Scan for the cell matching the given text and deliver its [x, y] coordinate at center. 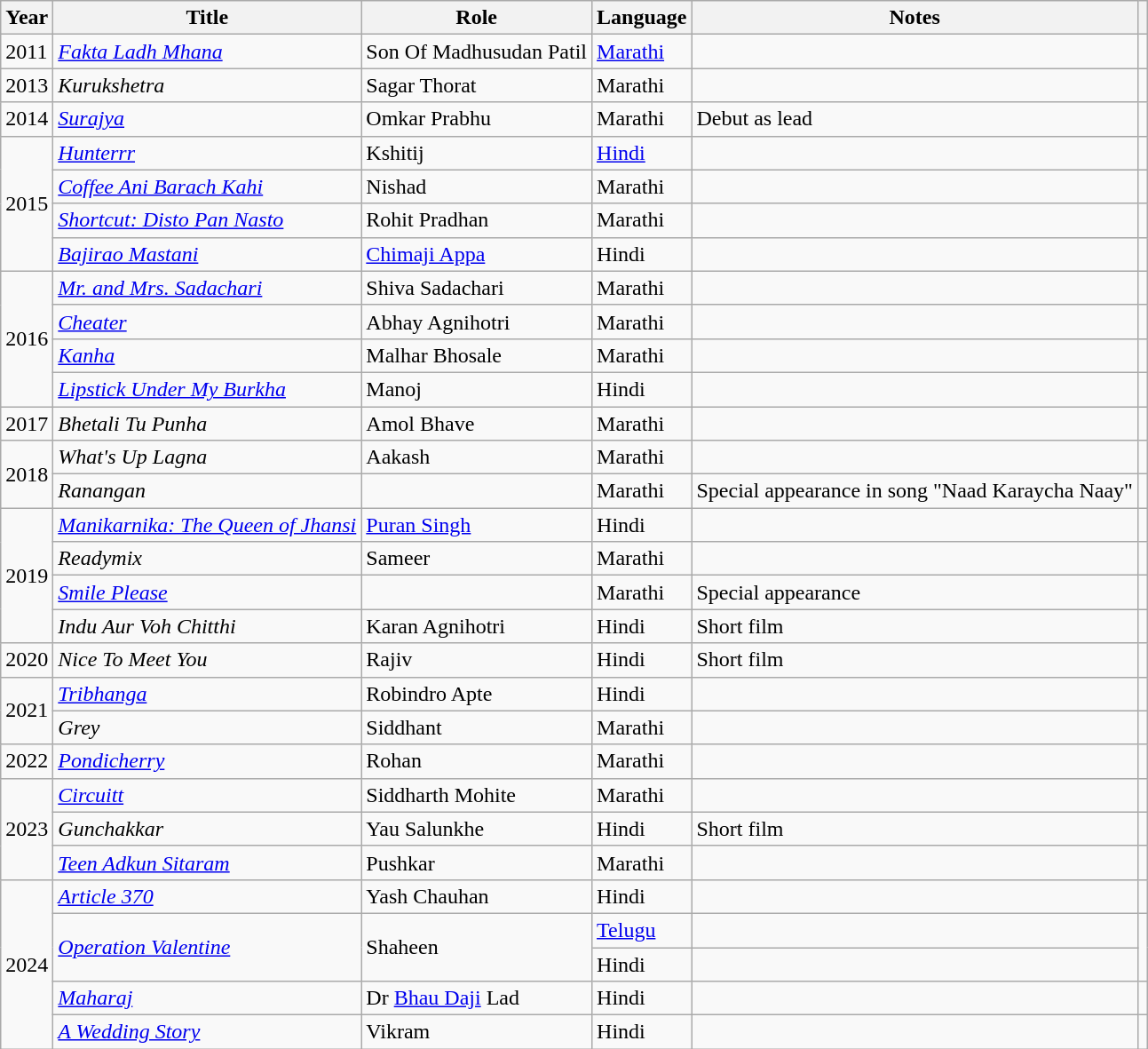
Rohan [477, 761]
Dr Bhau Daji Lad [477, 998]
Robindro Apte [477, 694]
Kanha [208, 355]
Role [477, 18]
Pondicherry [208, 761]
Rajiv [477, 660]
Special appearance [914, 592]
Manikarnika: The Queen of Jhansi [208, 525]
Vikram [477, 1032]
Son Of Madhusudan Patil [477, 52]
Title [208, 18]
Circuitt [208, 795]
Debut as lead [914, 119]
A Wedding Story [208, 1032]
Yau Salunkhe [477, 829]
2021 [27, 711]
2019 [27, 576]
Sagar Thorat [477, 85]
Teen Adkun Sitaram [208, 862]
Siddharth Mohite [477, 795]
Bhetali Tu Punha [208, 424]
Gunchakkar [208, 829]
Maharaj [208, 998]
Fakta Ladh Mhana [208, 52]
Lipstick Under My Burkha [208, 389]
Mr. and Mrs. Sadachari [208, 288]
Karan Agnihotri [477, 626]
Special appearance in song "Naad Karaycha Naay" [914, 491]
2011 [27, 52]
2013 [27, 85]
Shaheen [477, 947]
Notes [914, 18]
Rohit Pradhan [477, 220]
2020 [27, 660]
Yash Chauhan [477, 896]
Omkar Prabhu [477, 119]
Ranangan [208, 491]
Indu Aur Voh Chitthi [208, 626]
Nice To Meet You [208, 660]
Sameer [477, 559]
Readymix [208, 559]
Article 370 [208, 896]
Operation Valentine [208, 947]
Siddhant [477, 727]
Chimaji Appa [477, 254]
What's Up Lagna [208, 457]
Nishad [477, 187]
Year [27, 18]
Cheater [208, 322]
Amol Bhave [477, 424]
2024 [27, 964]
Kshitij [477, 153]
2015 [27, 203]
Grey [208, 727]
Surajya [208, 119]
Shiva Sadachari [477, 288]
Abhay Agnihotri [477, 322]
2016 [27, 338]
Tribhanga [208, 694]
Puran Singh [477, 525]
Manoj [477, 389]
2022 [27, 761]
Coffee Ani Barach Kahi [208, 187]
Malhar Bhosale [477, 355]
Language [642, 18]
Aakash [477, 457]
2023 [27, 829]
2014 [27, 119]
Kurukshetra [208, 85]
Telugu [642, 930]
2017 [27, 424]
Hunterrr [208, 153]
Smile Please [208, 592]
2018 [27, 474]
Pushkar [477, 862]
Shortcut: Disto Pan Nasto [208, 220]
Bajirao Mastani [208, 254]
